For the text-containing cell, return its midpoint in [x, y] coordinate format. 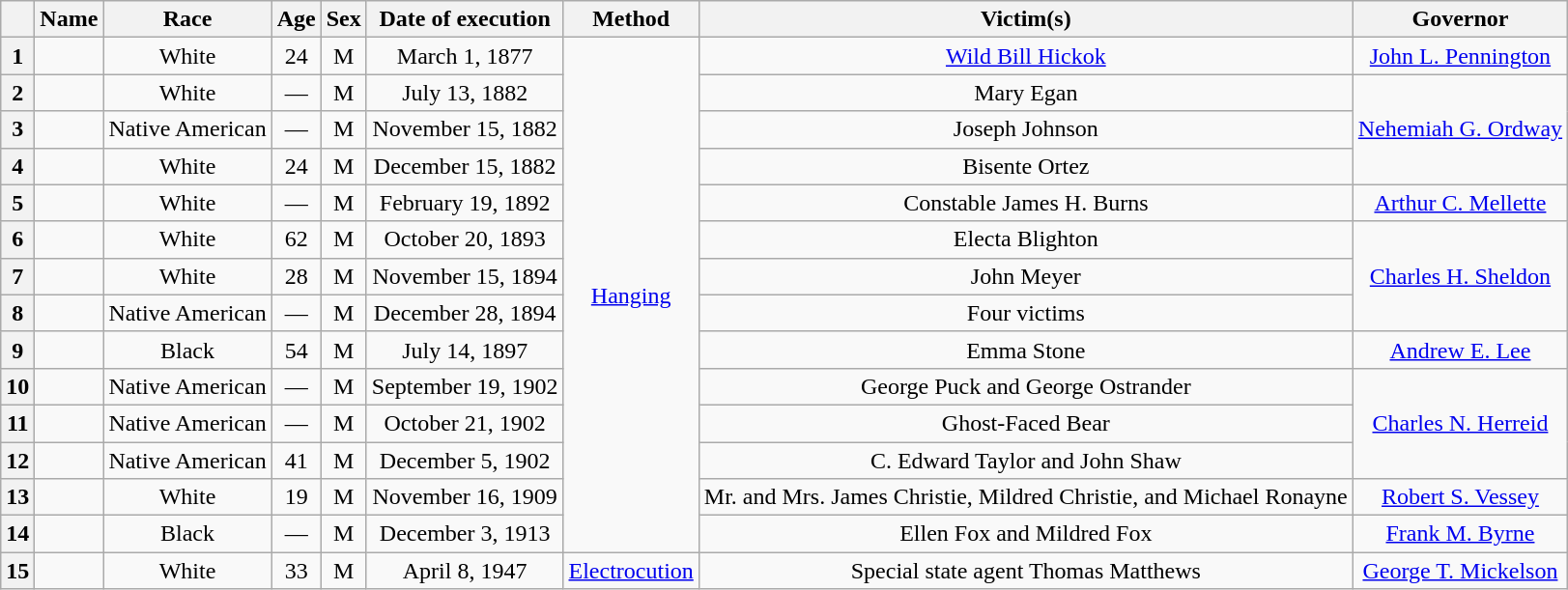
62 [296, 239]
Sex [344, 19]
Method [631, 19]
11 [17, 423]
13 [17, 497]
John Meyer [1026, 276]
Mr. and Mrs. James Christie, Mildred Christie, and Michael Ronayne [1026, 497]
9 [17, 350]
10 [17, 386]
Victim(s) [1026, 19]
15 [17, 571]
33 [296, 571]
George T. Mickelson [1460, 571]
September 19, 1902 [465, 386]
3 [17, 129]
March 1, 1877 [465, 56]
Special state agent Thomas Matthews [1026, 571]
October 21, 1902 [465, 423]
Electa Blighton [1026, 239]
Bisente Ortez [1026, 166]
Charles N. Herreid [1460, 423]
Age [296, 19]
Ellen Fox and Mildred Fox [1026, 534]
Ghost-Faced Bear [1026, 423]
July 13, 1882 [465, 93]
July 14, 1897 [465, 350]
1 [17, 56]
December 3, 1913 [465, 534]
December 15, 1882 [465, 166]
Robert S. Vessey [1460, 497]
C. Edward Taylor and John Shaw [1026, 461]
November 15, 1882 [465, 129]
4 [17, 166]
8 [17, 313]
November 15, 1894 [465, 276]
December 28, 1894 [465, 313]
Joseph Johnson [1026, 129]
12 [17, 461]
Governor [1460, 19]
October 20, 1893 [465, 239]
Charles H. Sheldon [1460, 276]
14 [17, 534]
Race [187, 19]
6 [17, 239]
February 19, 1892 [465, 203]
Constable James H. Burns [1026, 203]
December 5, 1902 [465, 461]
April 8, 1947 [465, 571]
2 [17, 93]
November 16, 1909 [465, 497]
George Puck and George Ostrander [1026, 386]
Mary Egan [1026, 93]
Date of execution [465, 19]
19 [296, 497]
John L. Pennington [1460, 56]
Electrocution [631, 571]
Wild Bill Hickok [1026, 56]
7 [17, 276]
Frank M. Byrne [1460, 534]
Arthur C. Mellette [1460, 203]
Emma Stone [1026, 350]
54 [296, 350]
Andrew E. Lee [1460, 350]
5 [17, 203]
Name [70, 19]
Four victims [1026, 313]
Hanging [631, 295]
Nehemiah G. Ordway [1460, 129]
28 [296, 276]
41 [296, 461]
